Identify which cell holds the provided text, then report its [x, y] central coordinate. 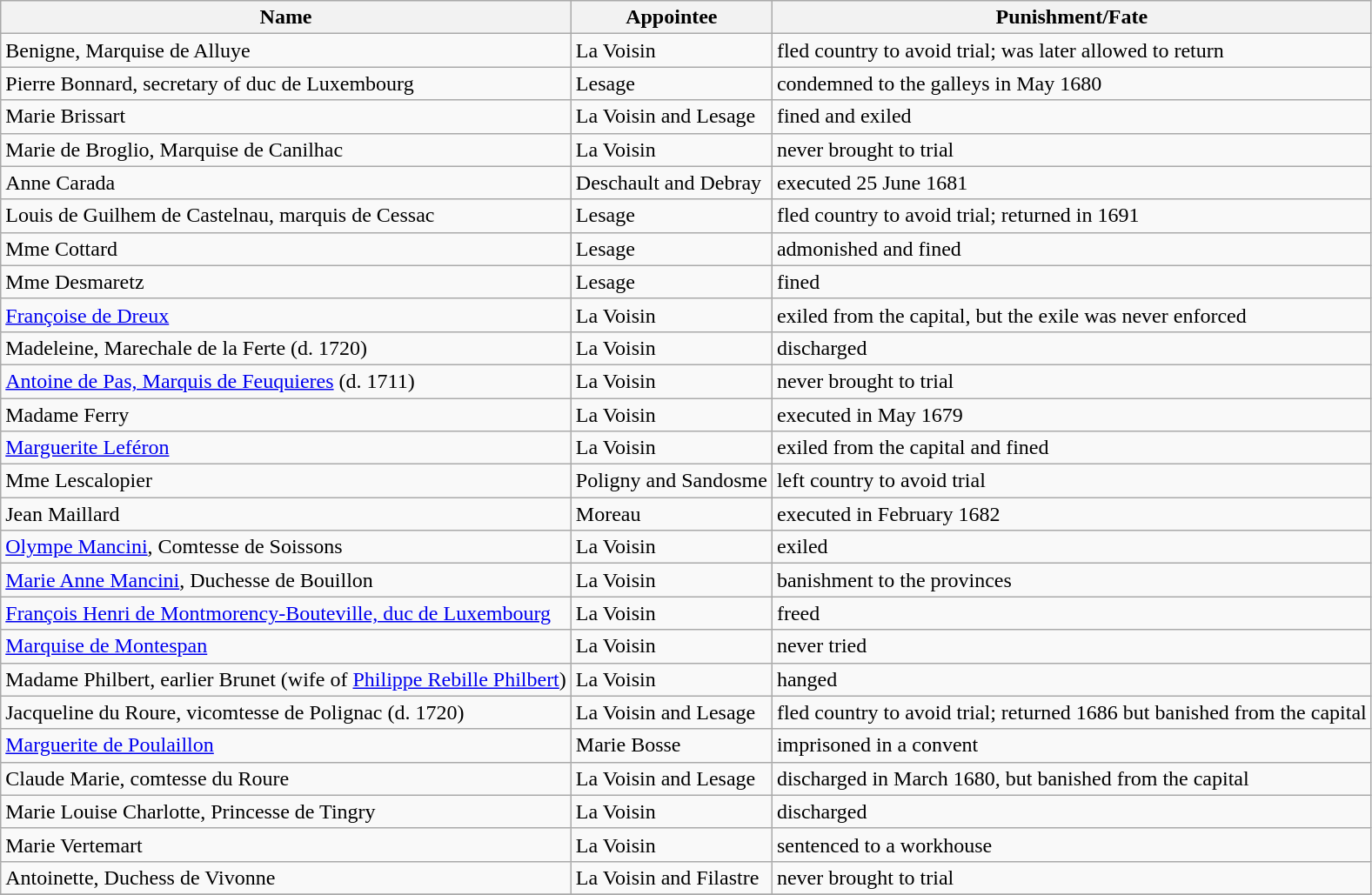
Mme Desmaretz [286, 282]
condemned to the galleys in May 1680 [1072, 83]
exiled from the capital and fined [1072, 448]
Benigne, Marquise de Alluye [286, 50]
hanged [1072, 679]
Marie Vertemart [286, 845]
Madeleine, Marechale de la Ferte (d. 1720) [286, 348]
fined [1072, 282]
Olympe Mancini, Comtesse de Soissons [286, 547]
Punishment/Fate [1072, 17]
Marie Anne Mancini, Duchesse de Bouillon [286, 580]
Name [286, 17]
imprisoned in a convent [1072, 745]
Moreau [672, 514]
Madame Ferry [286, 415]
never tried [1072, 646]
Deschault and Debray [672, 183]
Louis de Guilhem de Castelnau, marquis de Cessac [286, 216]
fled country to avoid trial; returned in 1691 [1072, 216]
banishment to the provinces [1072, 580]
Marguerite de Poulaillon [286, 745]
Pierre Bonnard, secretary of duc de Luxembourg [286, 83]
left country to avoid trial [1072, 481]
Claude Marie, comtesse du Roure [286, 778]
Marguerite Leféron [286, 448]
Jean Maillard [286, 514]
executed in February 1682 [1072, 514]
fled country to avoid trial; was later allowed to return [1072, 50]
Mme Cottard [286, 249]
Marie Brissart [286, 117]
Marie de Broglio, Marquise de Canilhac [286, 150]
Antoinette, Duchess de Vivonne [286, 878]
Appointee [672, 17]
Poligny and Sandosme [672, 481]
Marie Bosse [672, 745]
freed [1072, 613]
Marquise de Montespan [286, 646]
sentenced to a workhouse [1072, 845]
Marie Louise Charlotte, Princesse de Tingry [286, 812]
Mme Lescalopier [286, 481]
Françoise de Dreux [286, 315]
Madame Philbert, earlier Brunet (wife of Philippe Rebille Philbert) [286, 679]
fled country to avoid trial; returned 1686 but banished from the capital [1072, 712]
Antoine de Pas, Marquis de Feuquieres (d. 1711) [286, 381]
Anne Carada [286, 183]
fined and exiled [1072, 117]
exiled from the capital, but the exile was never enforced [1072, 315]
François Henri de Montmorency-Bouteville, duc de Luxembourg [286, 613]
executed 25 June 1681 [1072, 183]
discharged in March 1680, but banished from the capital [1072, 778]
exiled [1072, 547]
executed in May 1679 [1072, 415]
La Voisin and Filastre [672, 878]
admonished and fined [1072, 249]
Jacqueline du Roure, vicomtesse de Polignac (d. 1720) [286, 712]
